Determine the [X, Y] coordinate at the center of the cell enclosing the given text.  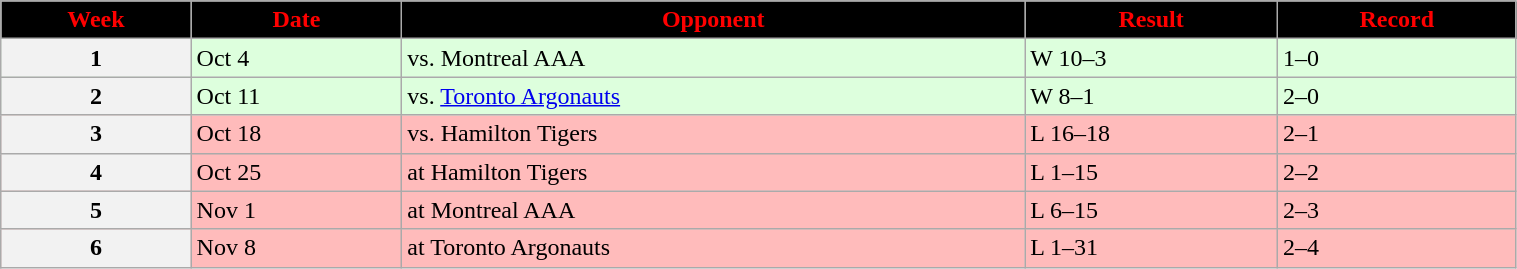
at Montreal AAA [714, 210]
at Hamilton Tigers [714, 172]
vs. Hamilton Tigers [714, 134]
Oct 18 [296, 134]
1–0 [1398, 58]
2–0 [1398, 96]
Oct 4 [296, 58]
Week [96, 20]
2–2 [1398, 172]
L 1–15 [1152, 172]
Oct 11 [296, 96]
vs. Montreal AAA [714, 58]
Record [1398, 20]
2–4 [1398, 248]
at Toronto Argonauts [714, 248]
Oct 25 [296, 172]
2–1 [1398, 134]
6 [96, 248]
2–3 [1398, 210]
3 [96, 134]
L 1–31 [1152, 248]
L 6–15 [1152, 210]
W 8–1 [1152, 96]
Opponent [714, 20]
4 [96, 172]
Nov 1 [296, 210]
5 [96, 210]
L 16–18 [1152, 134]
Result [1152, 20]
W 10–3 [1152, 58]
Date [296, 20]
Nov 8 [296, 248]
vs. Toronto Argonauts [714, 96]
2 [96, 96]
1 [96, 58]
